Provide the [x, y] coordinate of the cell's center where the given text is located.  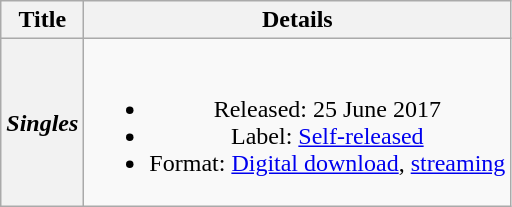
Details [298, 20]
Title [42, 20]
Singles [42, 122]
Released: 25 June 2017Label: Self-releasedFormat: Digital download, streaming [298, 122]
